Capture the cell that displays the provided text and extract its [X, Y] central coordinate. 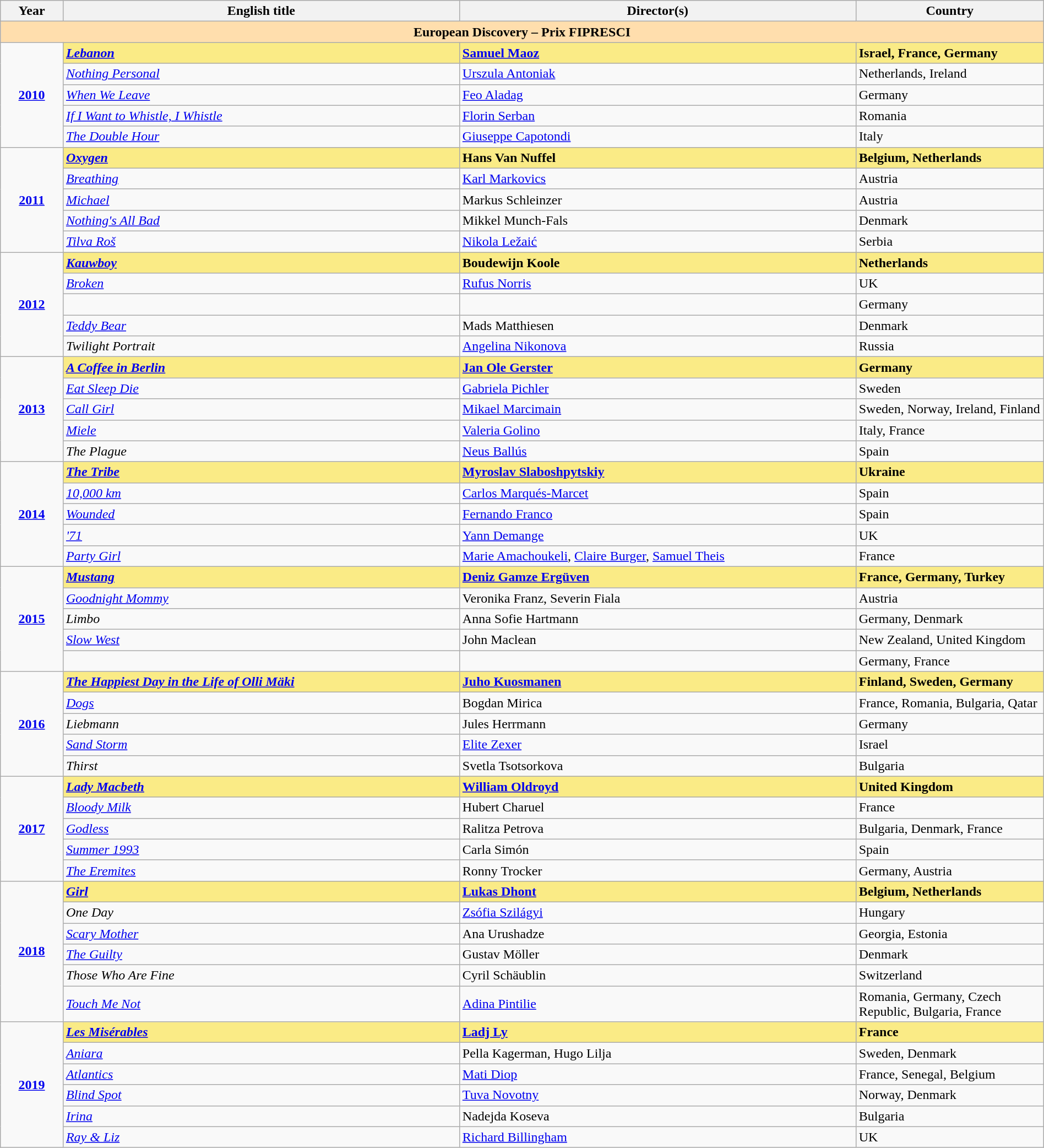
2018 [32, 951]
2011 [32, 199]
Serbia [949, 241]
Nadejda Koseva [657, 1116]
The Double Hour [261, 137]
Kauwboy [261, 263]
Oxygen [261, 158]
Mustang [261, 577]
France, Senegal, Belgium [949, 1074]
Thirst [261, 766]
Broken [261, 284]
France, Germany, Turkey [949, 577]
Year [32, 11]
Limbo [261, 619]
Finland, Sweden, Germany [949, 682]
One Day [261, 912]
Marie Amachoukeli, Claire Burger, Samuel Theis [657, 556]
Norway, Denmark [949, 1095]
Bulgaria, Denmark, France [949, 828]
Nothing Personal [261, 74]
Irina [261, 1116]
Goodnight Mommy [261, 598]
The Plague [261, 451]
Nikola Ležaić [657, 241]
Godless [261, 828]
European Discovery – Prix FIPRESCI [522, 32]
Svetla Tsotsorkova [657, 766]
Liebmann [261, 724]
Cyril Schäublin [657, 976]
Israel [949, 745]
Angelina Nikonova [657, 346]
Party Girl [261, 556]
Netherlands [949, 263]
Hubert Charuel [657, 808]
Veronika Franz, Severin Fiala [657, 598]
United Kingdom [949, 787]
John Maclean [657, 640]
Ukraine [949, 472]
Mads Matthiesen [657, 326]
Lebanon [261, 53]
Zsófia Szilágyi [657, 912]
New Zealand, United Kingdom [949, 640]
Romania [949, 116]
Switzerland [949, 976]
Italy, France [949, 430]
Sand Storm [261, 745]
Wounded [261, 514]
Elite Zexer [657, 745]
Breathing [261, 178]
10,000 km [261, 493]
If I Want to Whistle, I Whistle [261, 116]
A Coffee in Berlin [261, 367]
When We Leave [261, 95]
Adina Pintilie [657, 1004]
Anna Sofie Hartmann [657, 619]
Italy [949, 137]
Tuva Novotny [657, 1095]
Yann Demange [657, 535]
Markus Schleinzer [657, 199]
William Oldroyd [657, 787]
Call Girl [261, 409]
Florin Serban [657, 116]
Mikael Marcimain [657, 409]
2012 [32, 305]
Deniz Gamze Ergüven [657, 577]
2013 [32, 409]
Mati Diop [657, 1074]
Ronny Trocker [657, 870]
Carlos Marqués-Marcet [657, 493]
Ana Urushadze [657, 934]
Nothing's All Bad [261, 220]
Twilight Portrait [261, 346]
Hungary [949, 912]
Valeria Golino [657, 430]
Samuel Maoz [657, 53]
Country [949, 11]
Teddy Bear [261, 326]
Sweden [949, 388]
Georgia, Estonia [949, 934]
Urszula Antoniak [657, 74]
2016 [32, 724]
Atlantics [261, 1074]
Netherlands, Ireland [949, 74]
Germany, France [949, 661]
The Eremites [261, 870]
Rufus Norris [657, 284]
Pella Kagerman, Hugo Lilja [657, 1053]
Touch Me Not [261, 1004]
Miele [261, 430]
Richard Billingham [657, 1137]
2019 [32, 1085]
2010 [32, 95]
Germany, Austria [949, 870]
Germany, Denmark [949, 619]
Michael [261, 199]
Hans Van Nuffel [657, 158]
France, Romania, Bulgaria, Qatar [949, 703]
Slow West [261, 640]
Juho Kuosmanen [657, 682]
Blind Spot [261, 1095]
'71 [261, 535]
2017 [32, 828]
The Happiest Day in the Life of Olli Mäki [261, 682]
Director(s) [657, 11]
Ladj Ly [657, 1032]
Jules Herrmann [657, 724]
Romania, Germany, Czech Republic, Bulgaria, France [949, 1004]
Gustav Möller [657, 955]
Ray & Liz [261, 1137]
Lady Macbeth [261, 787]
Those Who Are Fine [261, 976]
Summer 1993 [261, 849]
Karl Markovics [657, 178]
Giuseppe Capotondi [657, 137]
The Guilty [261, 955]
Aniara [261, 1053]
Boudewijn Koole [657, 263]
2015 [32, 619]
Lukas Dhont [657, 891]
Gabriela Pichler [657, 388]
Dogs [261, 703]
Scary Mother [261, 934]
Bogdan Mirica [657, 703]
Russia [949, 346]
2014 [32, 514]
Tilva Roš [261, 241]
Les Misérables [261, 1032]
Myroslav Slaboshpytskiy [657, 472]
Sweden, Norway, Ireland, Finland [949, 409]
Mikkel Munch-Fals [657, 220]
Sweden, Denmark [949, 1053]
Fernando Franco [657, 514]
Ralitza Petrova [657, 828]
Neus Ballús [657, 451]
Jan Ole Gerster [657, 367]
Bloody Milk [261, 808]
Girl [261, 891]
The Tribe [261, 472]
Israel, France, Germany [949, 53]
Feo Aladag [657, 95]
Eat Sleep Die [261, 388]
English title [261, 11]
Carla Simón [657, 849]
